Extract the [x, y] coordinate from the center of the cell holding the provided text.  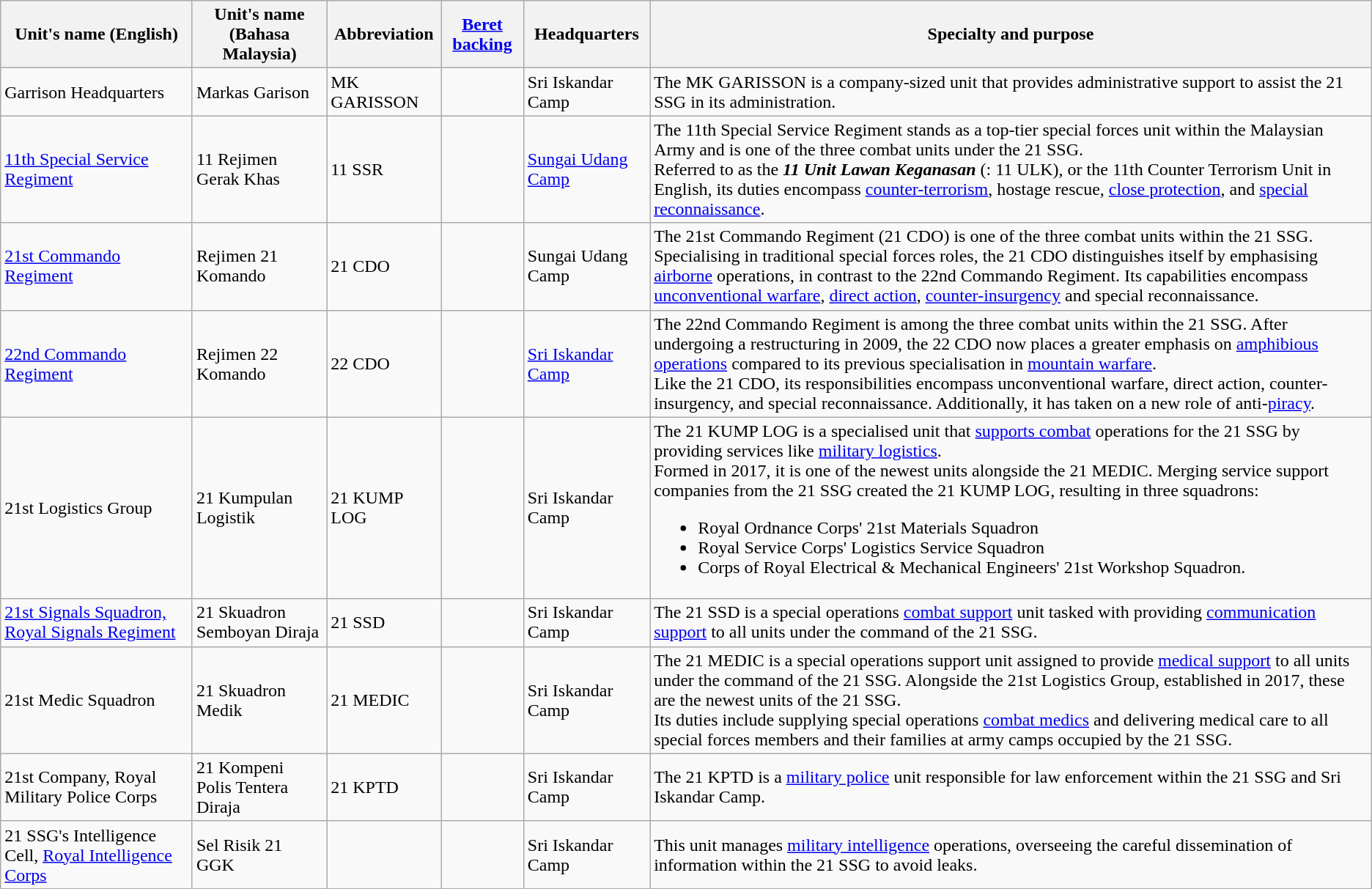
11 SSR [384, 169]
Rejimen 21 Komando [259, 267]
21 MEDIC [384, 700]
Unit's name (Bahasa Malaysia) [259, 34]
21st Signals Squadron, Royal Signals Regiment [97, 623]
21 Skuadron Semboyan Diraja [259, 623]
The 21 KPTD is a military police unit responsible for law enforcement within the 21 SSG and Sri Iskandar Camp. [1011, 787]
21 Kompeni Polis Tentera Diraja [259, 787]
22nd Commando Regiment [97, 364]
Rejimen 22 Komando [259, 364]
11th Special Service Regiment [97, 169]
Specialty and purpose [1011, 34]
Headquarters [586, 34]
21 Kumpulan Logistik [259, 508]
21st Commando Regiment [97, 267]
22 CDO [384, 364]
Beret backing [482, 34]
Garrison Headquarters [97, 92]
11 Rejimen Gerak Khas [259, 169]
Unit's name (English) [97, 34]
Abbreviation [384, 34]
The 21 SSD is a special operations combat support unit tasked with providing communication support to all units under the command of the 21 SSG. [1011, 623]
MK GARISSON [384, 92]
21 SSG's Intelligence Cell, Royal Intelligence Corps [97, 855]
The MK GARISSON is a company-sized unit that provides administrative support to assist the 21 SSG in its administration. [1011, 92]
21st Medic Squadron [97, 700]
21 Skuadron Medik [259, 700]
21 SSD [384, 623]
21 KUMP LOG [384, 508]
Markas Garison [259, 92]
This unit manages military intelligence operations, overseeing the careful dissemination of information within the 21 SSG to avoid leaks. [1011, 855]
21st Logistics Group [97, 508]
Sel Risik 21 GGK [259, 855]
21 CDO [384, 267]
21 KPTD [384, 787]
21st Company, Royal Military Police Corps [97, 787]
